Identify which cell holds the provided text, then report its [X, Y] central coordinate. 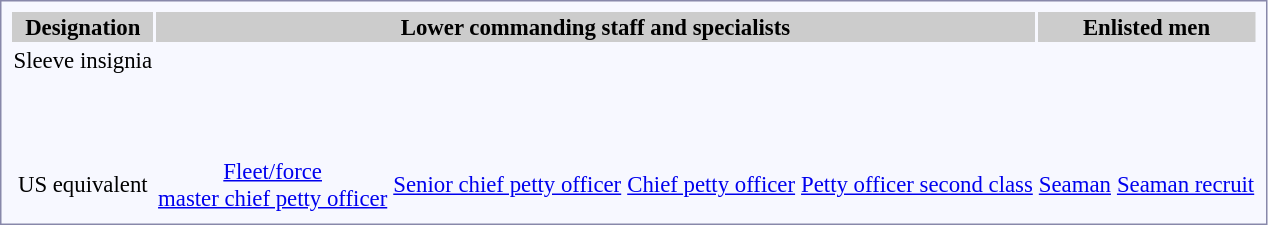
Designation [83, 27]
Petty officer second class [918, 184]
Enlisted men [1146, 27]
Seaman recruit [1185, 184]
US equivalent [83, 184]
Senior chief petty officer [508, 184]
Seaman [1074, 184]
Chief petty officer [712, 184]
Fleet/forcemaster chief petty officer [273, 184]
Lower commanding staff and specialists [596, 27]
Sleeve insignia [83, 60]
